Provide the (X, Y) coordinate of the cell's center where the given text is located.  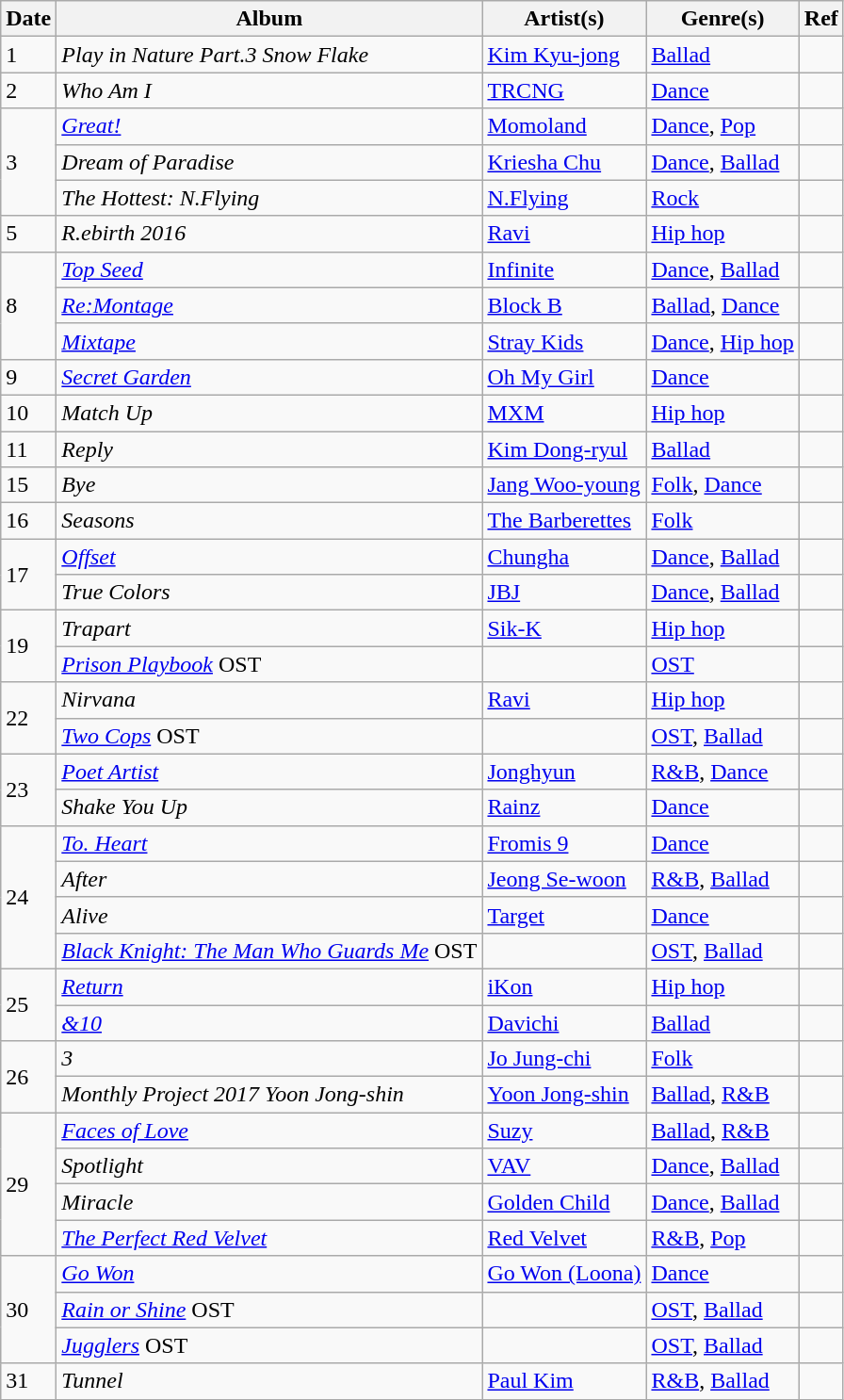
Nirvana (269, 700)
30 (28, 1310)
MXM (564, 413)
Seasons (269, 521)
Yoon Jong-shin (564, 1095)
Match Up (269, 413)
5 (28, 234)
15 (28, 485)
10 (28, 413)
Red Velvet (564, 1238)
Jo Jung-chi (564, 1059)
Chungha (564, 557)
Oh My Girl (564, 377)
Reply (269, 449)
Play in Nature Part.3 Snow Flake (269, 55)
Go Won (269, 1274)
Jeong Se-woon (564, 879)
Golden Child (564, 1202)
Faces of Love (269, 1131)
The Perfect Red Velvet (269, 1238)
Stray Kids (564, 341)
Artist(s) (564, 19)
Genre(s) (722, 19)
R&B, Pop (722, 1238)
Ref (821, 19)
TRCNG (564, 90)
Jonghyun (564, 772)
Date (28, 19)
Monthly Project 2017 Yoon Jong-shin (269, 1095)
Go Won (Loona) (564, 1274)
Shake You Up (269, 807)
Kim Dong-ryul (564, 449)
Bye (269, 485)
Dance, Pop (722, 126)
Dance, Hip hop (722, 341)
11 (28, 449)
Jugglers OST (269, 1345)
The Barberettes (564, 521)
2 (28, 90)
Mixtape (269, 341)
23 (28, 790)
Return (269, 986)
Who Am I (269, 90)
Alive (269, 915)
1 (28, 55)
26 (28, 1077)
22 (28, 718)
Spotlight (269, 1166)
16 (28, 521)
Prison Playbook OST (269, 664)
31 (28, 1381)
&10 (269, 1022)
Black Knight: The Man Who Guards Me OST (269, 951)
Two Cops OST (269, 736)
Trapart (269, 628)
Sik-K (564, 628)
Jang Woo-young (564, 485)
The Hottest: N.Flying (269, 198)
29 (28, 1184)
Rain or Shine OST (269, 1310)
VAV (564, 1166)
Miracle (269, 1202)
Target (564, 915)
24 (28, 897)
Fromis 9 (564, 843)
25 (28, 1004)
Momoland (564, 126)
Offset (269, 557)
Secret Garden (269, 377)
17 (28, 575)
Suzy (564, 1131)
Tunnel (269, 1381)
8 (28, 305)
Davichi (564, 1022)
Block B (564, 305)
Great! (269, 126)
True Colors (269, 593)
N.Flying (564, 198)
Re:Montage (269, 305)
Kriesha Chu (564, 162)
JBJ (564, 593)
R.ebirth 2016 (269, 234)
Ballad, Dance (722, 305)
Folk, Dance (722, 485)
iKon (564, 986)
After (269, 879)
To. Heart (269, 843)
OST (722, 664)
Rock (722, 198)
Infinite (564, 269)
Dream of Paradise (269, 162)
Paul Kim (564, 1381)
Album (269, 19)
Top Seed (269, 269)
Kim Kyu-jong (564, 55)
Rainz (564, 807)
Poet Artist (269, 772)
R&B, Dance (722, 772)
19 (28, 646)
9 (28, 377)
